For the text-containing cell, return its midpoint in (X, Y) coordinate format. 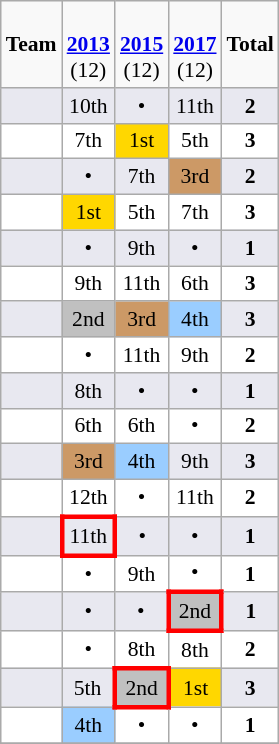
2013(12) (88, 44)
10th (88, 106)
Total (250, 44)
2017(12) (194, 44)
12th (88, 498)
2015(12) (142, 44)
Team (32, 44)
